Extract the [X, Y] coordinate from the center of the cell holding the provided text.  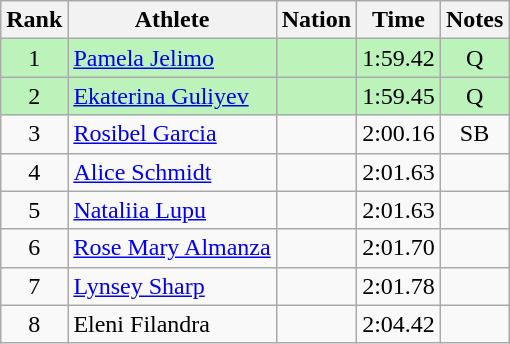
4 [34, 172]
1:59.45 [399, 96]
8 [34, 324]
Nataliia Lupu [172, 210]
SB [474, 134]
2:01.70 [399, 248]
2:01.78 [399, 286]
Rosibel Garcia [172, 134]
Notes [474, 20]
Ekaterina Guliyev [172, 96]
Lynsey Sharp [172, 286]
3 [34, 134]
Pamela Jelimo [172, 58]
6 [34, 248]
Nation [316, 20]
5 [34, 210]
Eleni Filandra [172, 324]
Rank [34, 20]
1:59.42 [399, 58]
Time [399, 20]
Athlete [172, 20]
Alice Schmidt [172, 172]
7 [34, 286]
2:04.42 [399, 324]
2:00.16 [399, 134]
Rose Mary Almanza [172, 248]
2 [34, 96]
1 [34, 58]
